Determine the (X, Y) coordinate at the center of the cell enclosing the given text.  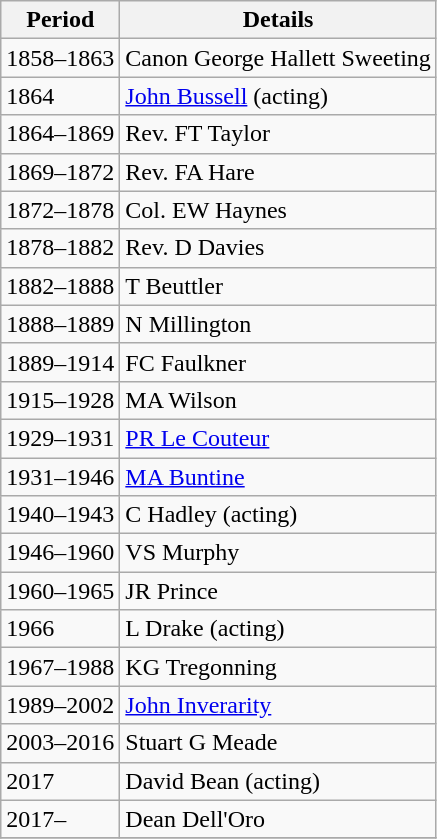
1864 (60, 96)
1882–1888 (60, 286)
1967–1988 (60, 667)
Stuart G Meade (278, 743)
VS Murphy (278, 553)
1872–1878 (60, 210)
1878–1882 (60, 248)
1960–1965 (60, 591)
Details (278, 20)
1888–1889 (60, 324)
1966 (60, 629)
1858–1863 (60, 58)
MA Buntine (278, 477)
Canon George Hallett Sweeting (278, 58)
2003–2016 (60, 743)
Rev. FA Hare (278, 172)
John Bussell (acting) (278, 96)
1989–2002 (60, 705)
1929–1931 (60, 438)
MA Wilson (278, 400)
1889–1914 (60, 362)
T Beuttler (278, 286)
Rev. FT Taylor (278, 134)
Rev. D Davies (278, 248)
John Inverarity (278, 705)
JR Prince (278, 591)
1864–1869 (60, 134)
PR Le Couteur (278, 438)
1931–1946 (60, 477)
1940–1943 (60, 515)
Period (60, 20)
Col. EW Haynes (278, 210)
KG Tregonning (278, 667)
Dean Dell'Oro (278, 819)
C Hadley (acting) (278, 515)
1869–1872 (60, 172)
N Millington (278, 324)
David Bean (acting) (278, 781)
2017– (60, 819)
1946–1960 (60, 553)
2017 (60, 781)
1915–1928 (60, 400)
FC Faulkner (278, 362)
L Drake (acting) (278, 629)
